For the text-containing cell, return its midpoint in (X, Y) coordinate format. 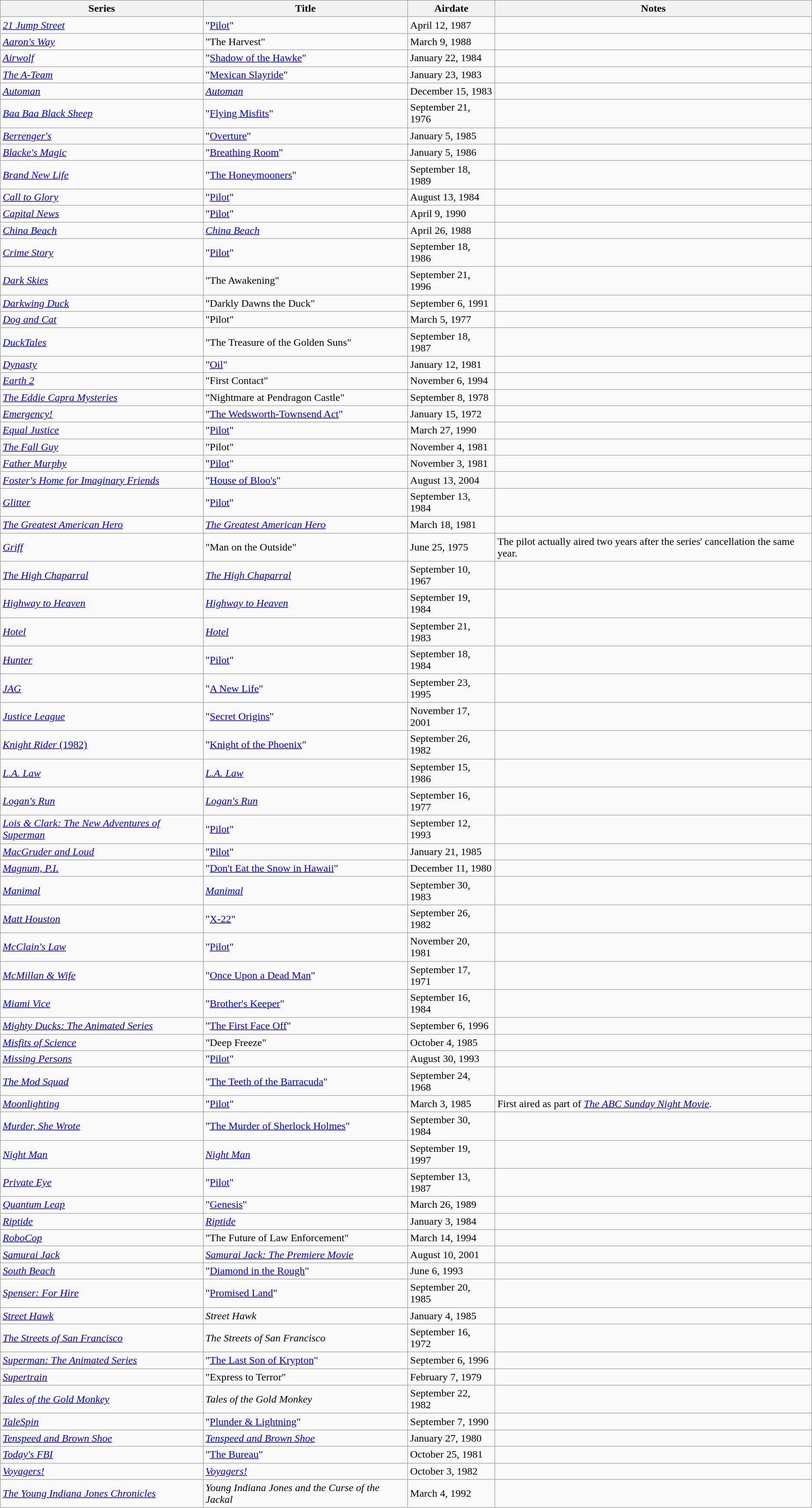
"The Honeymooners" (305, 174)
April 26, 1988 (451, 230)
September 24, 1968 (451, 1081)
The Eddie Capra Mysteries (101, 397)
September 17, 1971 (451, 975)
Hunter (101, 660)
Crime Story (101, 252)
"Darkly Dawns the Duck" (305, 303)
March 4, 1992 (451, 1493)
Matt Houston (101, 919)
"Overture" (305, 136)
September 12, 1993 (451, 829)
March 26, 1989 (451, 1205)
September 18, 1986 (451, 252)
Miami Vice (101, 1004)
Dog and Cat (101, 320)
September 13, 1984 (451, 502)
November 17, 2001 (451, 717)
Moonlighting (101, 1104)
"House of Bloo's" (305, 480)
January 15, 1972 (451, 414)
October 3, 1982 (451, 1471)
Superman: The Animated Series (101, 1360)
September 18, 1989 (451, 174)
McMillan & Wife (101, 975)
"Once Upon a Dead Man" (305, 975)
"Promised Land" (305, 1293)
"Breathing Room" (305, 152)
"Deep Freeze" (305, 1042)
RoboCop (101, 1238)
September 10, 1967 (451, 575)
October 4, 1985 (451, 1042)
The Young Indiana Jones Chronicles (101, 1493)
"Knight of the Phoenix" (305, 744)
Private Eye (101, 1183)
"X-22" (305, 919)
April 9, 1990 (451, 213)
"The Future of Law Enforcement" (305, 1238)
September 22, 1982 (451, 1400)
"The Awakening" (305, 281)
Notes (653, 9)
Justice League (101, 717)
"A New Life" (305, 688)
September 16, 1972 (451, 1338)
"Don't Eat the Snow in Hawaii" (305, 868)
August 13, 2004 (451, 480)
November 20, 1981 (451, 947)
September 18, 1984 (451, 660)
December 15, 1983 (451, 91)
"First Contact" (305, 381)
September 18, 1987 (451, 342)
"The Treasure of the Golden Suns" (305, 342)
April 12, 1987 (451, 25)
Baa Baa Black Sheep (101, 114)
January 5, 1985 (451, 136)
Airdate (451, 9)
Brand New Life (101, 174)
Dynasty (101, 364)
MacGruder and Loud (101, 852)
Murder, She Wrote (101, 1126)
November 6, 1994 (451, 381)
January 21, 1985 (451, 852)
January 3, 1984 (451, 1221)
"Genesis" (305, 1205)
Airwolf (101, 58)
September 6, 1991 (451, 303)
March 18, 1981 (451, 525)
"Diamond in the Rough" (305, 1271)
September 21, 1976 (451, 114)
"The Murder of Sherlock Holmes" (305, 1126)
Magnum, P.I. (101, 868)
September 15, 1986 (451, 773)
Foster's Home for Imaginary Friends (101, 480)
Father Murphy (101, 463)
"Brother's Keeper" (305, 1004)
March 9, 1988 (451, 42)
Series (101, 9)
"The Last Son of Krypton" (305, 1360)
Equal Justice (101, 430)
"Nightmare at Pendragon Castle" (305, 397)
TaleSpin (101, 1422)
June 6, 1993 (451, 1271)
DuckTales (101, 342)
Knight Rider (1982) (101, 744)
September 23, 1995 (451, 688)
March 14, 1994 (451, 1238)
Mighty Ducks: The Animated Series (101, 1026)
First aired as part of The ABC Sunday Night Movie. (653, 1104)
August 10, 2001 (451, 1254)
The Fall Guy (101, 447)
Aaron's Way (101, 42)
McClain's Law (101, 947)
March 5, 1977 (451, 320)
September 16, 1977 (451, 801)
September 8, 1978 (451, 397)
September 19, 1997 (451, 1154)
September 20, 1985 (451, 1293)
Earth 2 (101, 381)
"The Bureau" (305, 1455)
Missing Persons (101, 1059)
"Flying Misfits" (305, 114)
Samurai Jack (101, 1254)
Griff (101, 547)
Berrenger's (101, 136)
March 3, 1985 (451, 1104)
The pilot actually aired two years after the series' cancellation the same year. (653, 547)
January 22, 1984 (451, 58)
"The Wedsworth-Townsend Act" (305, 414)
Dark Skies (101, 281)
South Beach (101, 1271)
January 23, 1983 (451, 75)
September 30, 1984 (451, 1126)
Quantum Leap (101, 1205)
Capital News (101, 213)
Supertrain (101, 1377)
Today's FBI (101, 1455)
JAG (101, 688)
"Mexican Slayride" (305, 75)
21 Jump Street (101, 25)
Samurai Jack: The Premiere Movie (305, 1254)
November 4, 1981 (451, 447)
October 25, 1981 (451, 1455)
January 27, 1980 (451, 1438)
"The Teeth of the Barracuda" (305, 1081)
February 7, 1979 (451, 1377)
Blacke's Magic (101, 152)
The Mod Squad (101, 1081)
September 7, 1990 (451, 1422)
Call to Glory (101, 197)
March 27, 1990 (451, 430)
Spenser: For Hire (101, 1293)
"Man on the Outside" (305, 547)
Title (305, 9)
January 4, 1985 (451, 1316)
"Plunder & Lightning" (305, 1422)
December 11, 1980 (451, 868)
August 30, 1993 (451, 1059)
"The Harvest" (305, 42)
September 30, 1983 (451, 890)
"Secret Origins" (305, 717)
August 13, 1984 (451, 197)
Lois & Clark: The New Adventures of Superman (101, 829)
September 21, 1983 (451, 632)
November 3, 1981 (451, 463)
September 19, 1984 (451, 604)
Emergency! (101, 414)
"Oil" (305, 364)
"The First Face Off" (305, 1026)
January 12, 1981 (451, 364)
September 21, 1996 (451, 281)
September 13, 1987 (451, 1183)
Young Indiana Jones and the Curse of the Jackal (305, 1493)
"Shadow of the Hawke" (305, 58)
Misfits of Science (101, 1042)
Darkwing Duck (101, 303)
The A-Team (101, 75)
"Express to Terror" (305, 1377)
September 16, 1984 (451, 1004)
Glitter (101, 502)
June 25, 1975 (451, 547)
January 5, 1986 (451, 152)
